Provide the (x, y) coordinate of the cell's center where the given text is located.  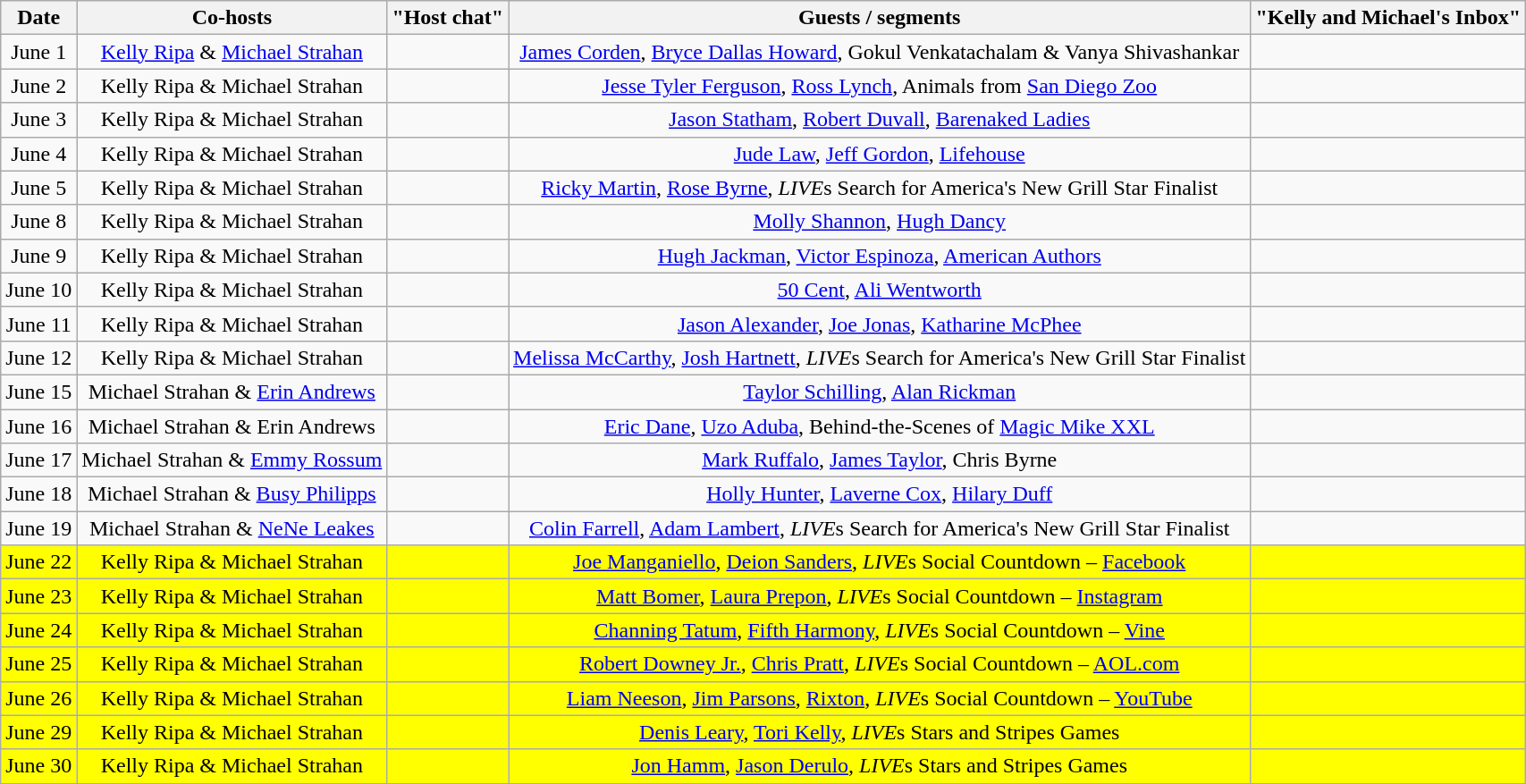
Jesse Tyler Ferguson, Ross Lynch, Animals from San Diego Zoo (880, 86)
June 26 (39, 698)
Joe Manganiello, Deion Sanders, LIVEs Social Countdown – Facebook (880, 562)
June 4 (39, 154)
June 30 (39, 766)
James Corden, Bryce Dallas Howard, Gokul Venkatachalam & Vanya Shivashankar (880, 52)
Robert Downey Jr., Chris Pratt, LIVEs Social Countdown – AOL.com (880, 664)
Molly Shannon, Hugh Dancy (880, 222)
Co-hosts (232, 18)
Mark Ruffalo, James Taylor, Chris Byrne (880, 460)
Taylor Schilling, Alan Rickman (880, 392)
Melissa McCarthy, Josh Hartnett, LIVEs Search for America's New Grill Star Finalist (880, 358)
Matt Bomer, Laura Prepon, LIVEs Social Countdown – Instagram (880, 596)
June 3 (39, 120)
Denis Leary, Tori Kelly, LIVEs Stars and Stripes Games (880, 732)
Colin Farrell, Adam Lambert, LIVEs Search for America's New Grill Star Finalist (880, 528)
Michael Strahan & Busy Philipps (232, 494)
June 18 (39, 494)
Guests / segments (880, 18)
June 8 (39, 222)
June 1 (39, 52)
June 19 (39, 528)
Ricky Martin, Rose Byrne, LIVEs Search for America's New Grill Star Finalist (880, 188)
Channing Tatum, Fifth Harmony, LIVEs Social Countdown – Vine (880, 630)
June 2 (39, 86)
June 25 (39, 664)
Eric Dane, Uzo Aduba, Behind-the-Scenes of Magic Mike XXL (880, 426)
June 24 (39, 630)
June 22 (39, 562)
Michael Strahan & Emmy Rossum (232, 460)
June 12 (39, 358)
"Kelly and Michael's Inbox" (1388, 18)
Date (39, 18)
June 15 (39, 392)
50 Cent, Ali Wentworth (880, 290)
Hugh Jackman, Victor Espinoza, American Authors (880, 256)
June 10 (39, 290)
Jude Law, Jeff Gordon, Lifehouse (880, 154)
Jason Alexander, Joe Jonas, Katharine McPhee (880, 324)
June 17 (39, 460)
June 9 (39, 256)
June 23 (39, 596)
"Host chat" (448, 18)
Jason Statham, Robert Duvall, Barenaked Ladies (880, 120)
Jon Hamm, Jason Derulo, LIVEs Stars and Stripes Games (880, 766)
June 11 (39, 324)
June 29 (39, 732)
Holly Hunter, Laverne Cox, Hilary Duff (880, 494)
June 16 (39, 426)
Liam Neeson, Jim Parsons, Rixton, LIVEs Social Countdown – YouTube (880, 698)
Michael Strahan & NeNe Leakes (232, 528)
June 5 (39, 188)
